Provide the (X, Y) coordinate of the cell's center where the given text is located.  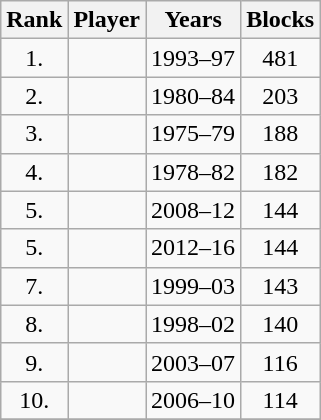
114 (280, 400)
1980–84 (194, 96)
Years (194, 20)
7. (34, 286)
3. (34, 134)
8. (34, 324)
2008–12 (194, 210)
481 (280, 58)
Rank (34, 20)
140 (280, 324)
10. (34, 400)
1999–03 (194, 286)
1998–02 (194, 324)
1993–97 (194, 58)
4. (34, 172)
2012–16 (194, 248)
Blocks (280, 20)
2003–07 (194, 362)
1978–82 (194, 172)
188 (280, 134)
203 (280, 96)
2006–10 (194, 400)
9. (34, 362)
116 (280, 362)
Player (107, 20)
182 (280, 172)
2. (34, 96)
1. (34, 58)
1975–79 (194, 134)
143 (280, 286)
